Scan for the cell matching the given text and deliver its [x, y] coordinate at center. 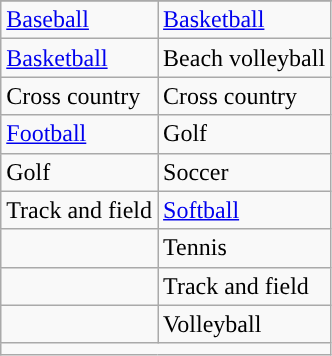
Beach volleyball [244, 58]
Soccer [244, 172]
Tennis [244, 248]
Softball [244, 210]
Baseball [80, 20]
Volleyball [244, 324]
Football [80, 134]
